Capture the cell that displays the provided text and extract its [x, y] central coordinate. 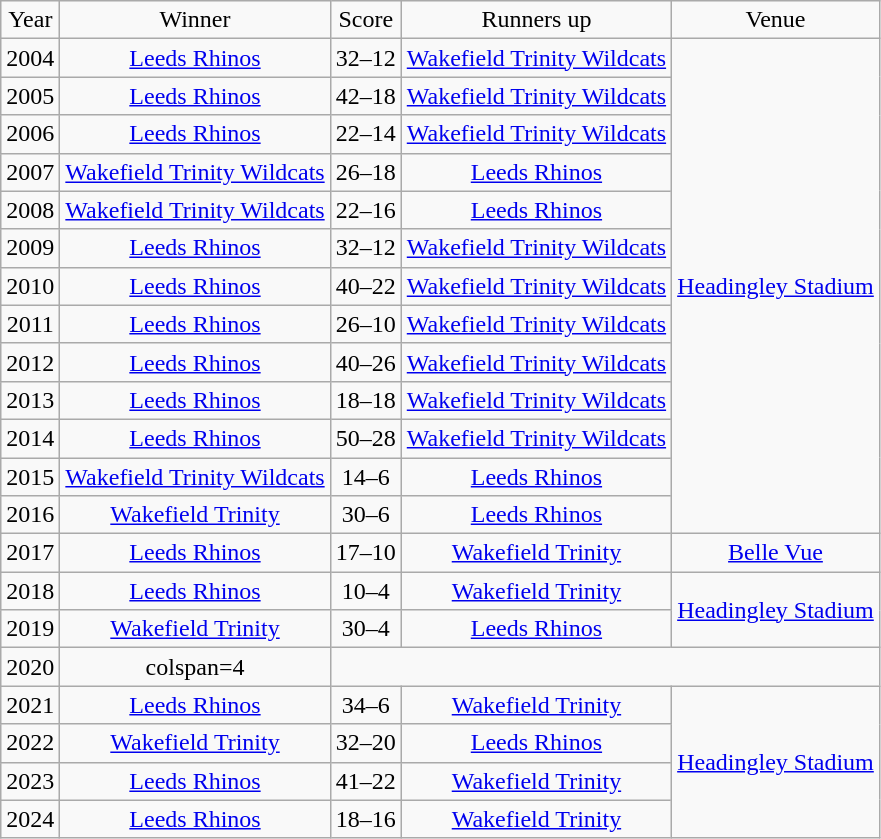
30–6 [366, 515]
18–16 [366, 819]
2008 [30, 210]
Runners up [536, 20]
41–22 [366, 781]
34–6 [366, 705]
2020 [30, 667]
22–14 [366, 134]
2014 [30, 438]
2021 [30, 705]
2017 [30, 553]
Belle Vue [776, 553]
2010 [30, 286]
40–22 [366, 286]
2006 [30, 134]
Year [30, 20]
2011 [30, 324]
2024 [30, 819]
2015 [30, 477]
2023 [30, 781]
2022 [30, 743]
2005 [30, 96]
17–10 [366, 553]
42–18 [366, 96]
colspan=4 [195, 667]
2007 [30, 172]
18–18 [366, 400]
2016 [30, 515]
26–18 [366, 172]
10–4 [366, 591]
14–6 [366, 477]
Winner [195, 20]
50–28 [366, 438]
2009 [30, 248]
26–10 [366, 324]
2019 [30, 629]
40–26 [366, 362]
2012 [30, 362]
2004 [30, 58]
Venue [776, 20]
2013 [30, 400]
30–4 [366, 629]
Score [366, 20]
32–20 [366, 743]
22–16 [366, 210]
2018 [30, 591]
